Extract the [x, y] coordinate from the center of the cell holding the provided text.  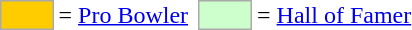
= Pro Bowler [124, 15]
